Detect which cell encompasses the target text, then output its (x, y) center coordinate. 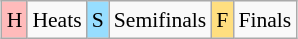
S (98, 20)
Heats (56, 20)
Semifinals (160, 20)
F (222, 20)
Finals (264, 20)
H (15, 20)
